Determine the [X, Y] coordinate at the center of the cell enclosing the given text.  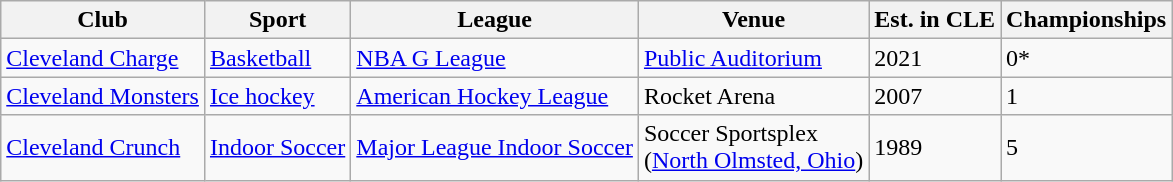
1 [1086, 96]
Public Auditorium [753, 58]
Est. in CLE [935, 20]
Venue [753, 20]
League [495, 20]
Cleveland Monsters [103, 96]
2021 [935, 58]
Soccer Sportsplex(North Olmsted, Ohio) [753, 148]
Cleveland Charge [103, 58]
NBA G League [495, 58]
5 [1086, 148]
Basketball [277, 58]
American Hockey League [495, 96]
Club [103, 20]
Major League Indoor Soccer [495, 148]
0* [1086, 58]
Indoor Soccer [277, 148]
Sport [277, 20]
Ice hockey [277, 96]
Rocket Arena [753, 96]
2007 [935, 96]
1989 [935, 148]
Cleveland Crunch [103, 148]
Championships [1086, 20]
